Capture the cell that displays the provided text and extract its (x, y) central coordinate. 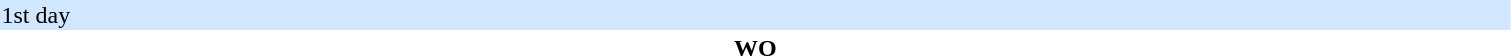
1st day (756, 15)
